Scan for the cell matching the given text and deliver its [x, y] coordinate at center. 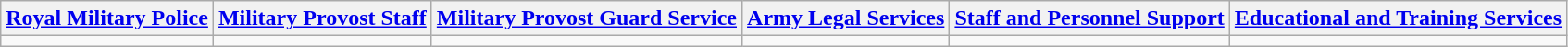
Staff and Personnel Support [1089, 18]
Military Provost Guard Service [587, 18]
Educational and Training Services [1398, 18]
Army Legal Services [846, 18]
Military Provost Staff [322, 18]
Royal Military Police [107, 18]
